Find where the given text appears and provide that cell's center as (x, y) coordinate. 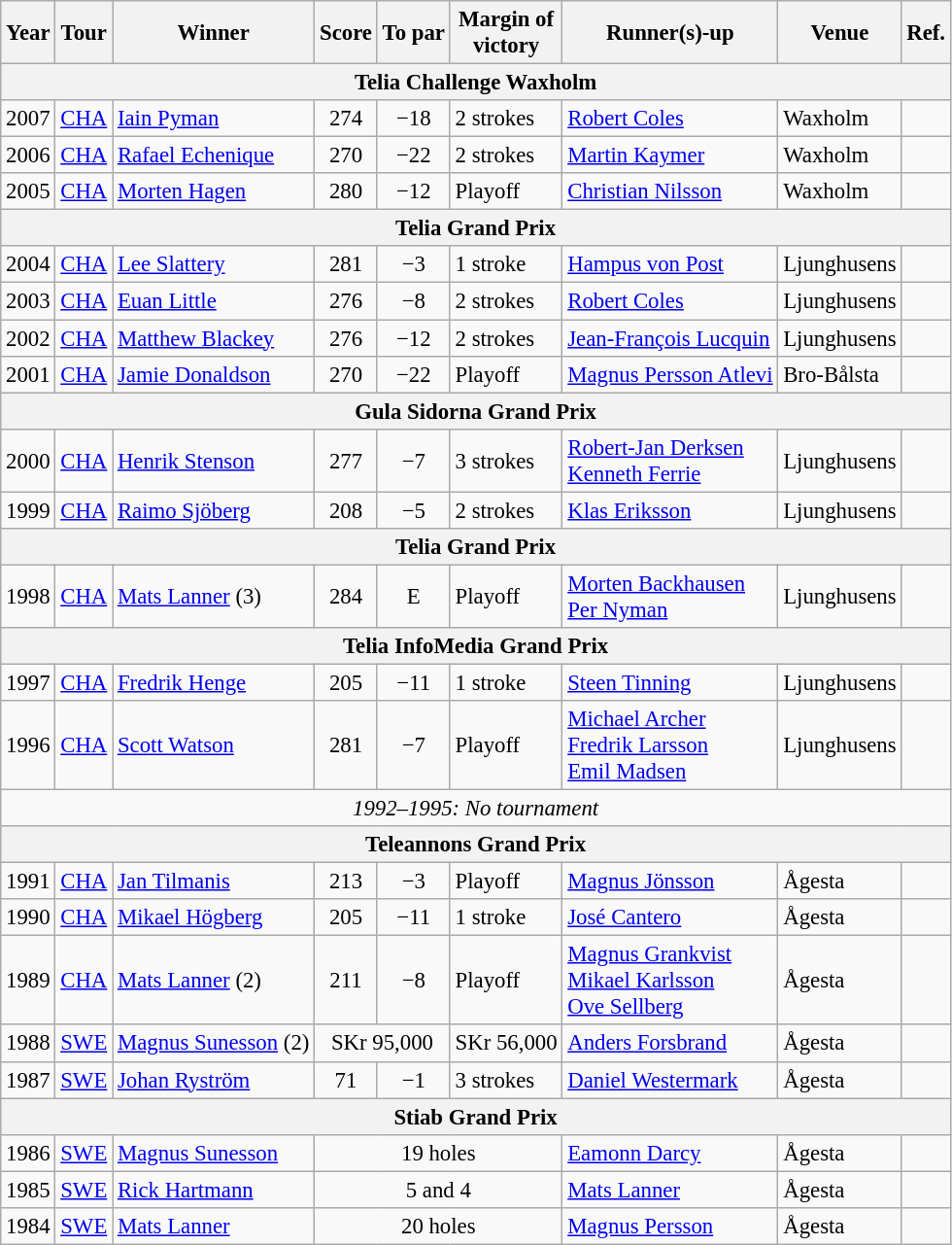
Winner (214, 33)
2006 (28, 156)
2001 (28, 374)
277 (346, 461)
Magnus Grankvist Mikael Karlsson Ove Sellberg (670, 981)
2003 (28, 301)
Michael Archer Fredrik Larsson Emil Madsen (670, 745)
5 and 4 (439, 1190)
Magnus Jönsson (670, 882)
Ref. (926, 33)
Magnus Persson Atlevi (670, 374)
Tour (84, 33)
Euan Little (214, 301)
Teleannons Grand Prix (476, 845)
Scott Watson (214, 745)
19 holes (439, 1153)
Christian Nilsson (670, 191)
Magnus Persson (670, 1227)
Morten Hagen (214, 191)
2002 (28, 338)
Fredrik Henge (214, 682)
20 holes (439, 1227)
1991 (28, 882)
Gula Sidorna Grand Prix (476, 411)
Rafael Echenique (214, 156)
1992–1995: No tournament (476, 809)
71 (346, 1080)
Johan Ryström (214, 1080)
−1 (414, 1080)
208 (346, 510)
Telia Challenge Waxholm (476, 83)
José Cantero (670, 917)
Margin ofvictory (506, 33)
Eamonn Darcy (670, 1153)
1999 (28, 510)
Jan Tilmanis (214, 882)
Mikael Högberg (214, 917)
Venue (839, 33)
Raimo Sjöberg (214, 510)
Lee Slattery (214, 265)
Matthew Blackey (214, 338)
1987 (28, 1080)
To par (414, 33)
2000 (28, 461)
−18 (414, 119)
Stiab Grand Prix (476, 1117)
1998 (28, 597)
Daniel Westermark (670, 1080)
Magnus Sunesson (214, 1153)
1989 (28, 981)
1985 (28, 1190)
Robert-Jan Derksen Kenneth Ferrie (670, 461)
Mats Lanner (2) (214, 981)
Steen Tinning (670, 682)
Iain Pyman (214, 119)
2007 (28, 119)
Year (28, 33)
Hampus von Post (670, 265)
Runner(s)-up (670, 33)
Telia InfoMedia Grand Prix (476, 646)
1986 (28, 1153)
SKr 56,000 (506, 1044)
Morten Backhausen Per Nyman (670, 597)
−5 (414, 510)
2004 (28, 265)
1997 (28, 682)
Magnus Sunesson (2) (214, 1044)
1990 (28, 917)
Martin Kaymer (670, 156)
E (414, 597)
284 (346, 597)
1988 (28, 1044)
Anders Forsbrand (670, 1044)
213 (346, 882)
1984 (28, 1227)
Mats Lanner (3) (214, 597)
Rick Hartmann (214, 1190)
Jean-François Lucquin (670, 338)
280 (346, 191)
Score (346, 33)
2005 (28, 191)
274 (346, 119)
211 (346, 981)
1996 (28, 745)
Henrik Stenson (214, 461)
SKr 95,000 (383, 1044)
Bro-Bålsta (839, 374)
Klas Eriksson (670, 510)
Jamie Donaldson (214, 374)
